Scan for the cell matching the given text and deliver its [x, y] coordinate at center. 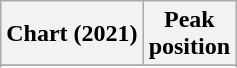
Peakposition [189, 34]
Chart (2021) [72, 34]
